Output the [x, y] coordinate of the center of the cell containing the given text.  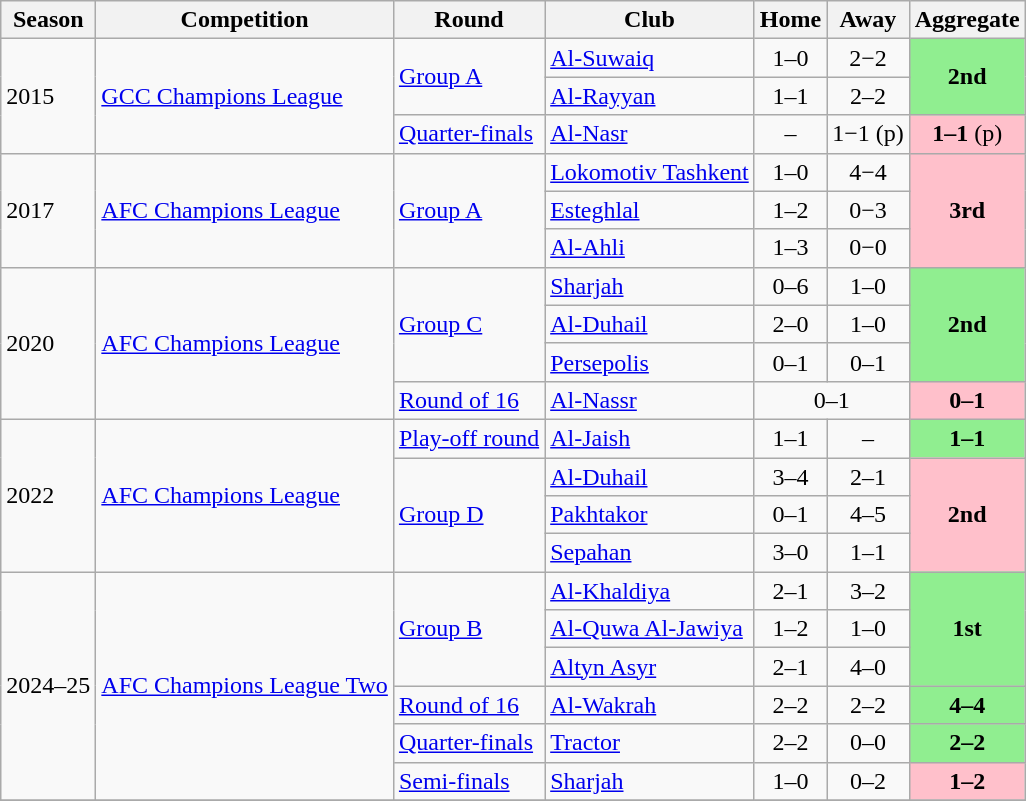
Esteghlal [650, 210]
Al-Jaish [650, 438]
Al-Suwaiq [650, 58]
2017 [48, 210]
Tractor [650, 743]
Lokomotiv Tashkent [650, 172]
4−4 [868, 172]
2024–25 [48, 686]
0–0 [868, 743]
4–0 [868, 667]
Al-Rayyan [650, 96]
Play-off round [468, 438]
1–3 [790, 248]
2–0 [790, 324]
GCC Champions League [245, 96]
Group C [468, 324]
0−3 [868, 210]
0–2 [868, 781]
Sepahan [650, 553]
Al-Khaldiya [650, 591]
Semi-finals [468, 781]
2015 [48, 96]
Club [650, 20]
1−1 (p) [868, 134]
Al-Nassr [650, 400]
Aggregate [967, 20]
3–0 [790, 553]
Group D [468, 515]
Al-Ahli [650, 248]
4–4 [967, 705]
Al-Wakrah [650, 705]
1–1 (p) [967, 134]
4–5 [868, 515]
0–6 [790, 286]
0−0 [868, 248]
Away [868, 20]
Season [48, 20]
AFC Champions League Two [245, 686]
Al-Quwa Al-Jawiya [650, 629]
2−2 [868, 58]
Home [790, 20]
3–4 [790, 477]
3–2 [868, 591]
Al-Nasr [650, 134]
Altyn Asyr [650, 667]
3rd [967, 210]
1st [967, 629]
Round [468, 20]
Group B [468, 629]
Persepolis [650, 362]
2020 [48, 343]
2022 [48, 495]
Pakhtakor [650, 515]
Competition [245, 20]
